Return the (x, y) coordinate for the center point of the cell that contains the specified text.  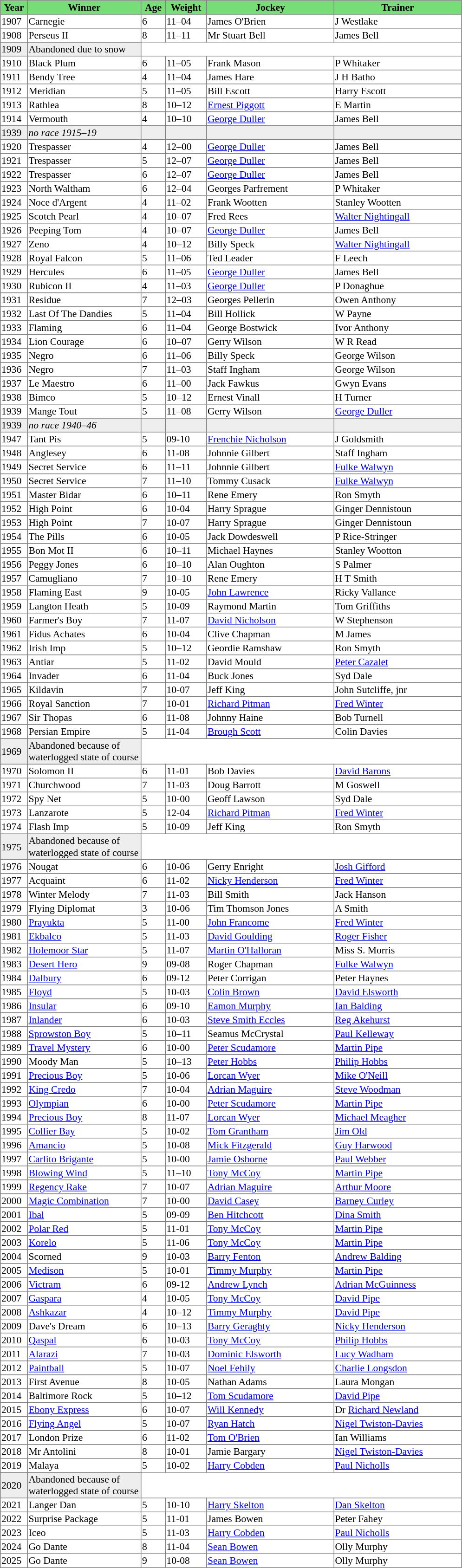
2010 (14, 1340)
Geoff Lawson (270, 799)
Bill Hollick (270, 314)
2001 (14, 1215)
Lanzarote (84, 813)
1948 (14, 453)
Owen Anthony (397, 300)
Vermouth (84, 119)
1970 (14, 771)
Tant Pis (84, 439)
S Palmer (397, 564)
Rathlea (84, 105)
Reg Akehurst (397, 1020)
Jack Hanson (397, 894)
1950 (14, 481)
Flaming East (84, 592)
2014 (14, 1396)
King Credo (84, 1089)
Travel Mystery (84, 1048)
1953 (14, 523)
Peter Cazalet (397, 662)
David Mould (270, 662)
Georges Parfrement (270, 188)
1979 (14, 908)
Michael Haynes (270, 551)
2009 (14, 1326)
1913 (14, 105)
1985 (14, 992)
1937 (14, 383)
Spy Net (84, 799)
2003 (14, 1243)
1990 (14, 1062)
Seamus McCrystal (270, 1034)
Ernest Piggott (270, 105)
Dalbury (84, 978)
Frank Wootten (270, 202)
E Martin (397, 105)
Blowing Wind (84, 1173)
Miss S. Morris (397, 950)
W Payne (397, 314)
Flaming (84, 328)
1931 (14, 300)
Alan Oughton (270, 564)
Regency Rake (84, 1187)
Malaya (84, 1465)
no race 1915–19 (84, 133)
1988 (14, 1034)
Abandoned due to snow (84, 49)
1938 (14, 397)
Jim Old (397, 1131)
John Sutcliffe, jnr (397, 690)
1961 (14, 634)
1933 (14, 328)
Bimco (84, 397)
Colin Brown (270, 992)
Irish Imp (84, 648)
David Goulding (270, 936)
Camugliano (84, 578)
1987 (14, 1020)
1907 (14, 21)
Johnny Haine (270, 718)
2023 (14, 1533)
1993 (14, 1103)
1962 (14, 648)
H T Smith (397, 578)
Collier Bay (84, 1131)
Paintball (84, 1368)
Will Kennedy (270, 1410)
Roger Chapman (270, 964)
Noce d'Argent (84, 202)
1924 (14, 202)
Ernest Vinall (270, 397)
Inlander (84, 1020)
John Francome (270, 922)
12–04 (186, 188)
1934 (14, 342)
Desert Hero (84, 964)
Ekbalco (84, 936)
1996 (14, 1145)
1980 (14, 922)
1923 (14, 188)
1958 (14, 592)
Geordie Ramshaw (270, 648)
F Leech (397, 258)
Rubicon II (84, 286)
Carnegie (84, 21)
Andrew Lynch (270, 1284)
Scorned (84, 1257)
Amancio (84, 1145)
Michael Meagher (397, 1117)
1991 (14, 1076)
Dina Smith (397, 1215)
Nougat (84, 867)
1959 (14, 606)
11–00 (186, 383)
2024 (14, 1547)
Clive Chapman (270, 634)
12–03 (186, 300)
1971 (14, 785)
1969 (14, 752)
J Westlake (397, 21)
James O'Brien (270, 21)
1976 (14, 867)
Ted Leader (270, 258)
2000 (14, 1201)
Ebony Express (84, 1410)
2018 (14, 1451)
Dave's Dream (84, 1326)
1967 (14, 718)
1929 (14, 272)
1981 (14, 936)
1912 (14, 91)
1930 (14, 286)
Weight (186, 7)
1927 (14, 244)
Jack Fawkus (270, 383)
Ian Balding (397, 1006)
James Bowen (270, 1519)
Peggy Jones (84, 564)
Qaspal (84, 1340)
Ibal (84, 1215)
Bob Turnell (397, 718)
J Goldsmith (397, 439)
Roger Fisher (397, 936)
Harry Escott (397, 91)
Scotch Pearl (84, 216)
1986 (14, 1006)
Insular (84, 1006)
1977 (14, 881)
Royal Falcon (84, 258)
Langton Heath (84, 606)
Flash Imp (84, 827)
Steve Woodman (397, 1089)
2011 (14, 1354)
Colin Davies (397, 732)
Charlie Longsdon (397, 1368)
Fidus Achates (84, 634)
H Turner (397, 397)
2006 (14, 1284)
2022 (14, 1519)
2004 (14, 1257)
Acquaint (84, 881)
Brough Scott (270, 732)
09-08 (186, 964)
Surprise Package (84, 1519)
12–00 (186, 147)
Tim Thomson Jones (270, 908)
1989 (14, 1048)
Tom Scudamore (270, 1396)
Laura Mongan (397, 1382)
1911 (14, 77)
3 (153, 908)
Peeping Tom (84, 230)
Gaspara (84, 1298)
1909 (14, 49)
Perseus II (84, 35)
Jack Dowdeswell (270, 537)
Bill Escott (270, 91)
1966 (14, 704)
Zeno (84, 244)
Royal Sanction (84, 704)
Mange Tout (84, 411)
Magic Combination (84, 1201)
Dominic Elsworth (270, 1354)
2007 (14, 1298)
1949 (14, 467)
1968 (14, 732)
1928 (14, 258)
Master Bidar (84, 495)
Adrian McGuinness (397, 1284)
Ian Williams (397, 1438)
1920 (14, 147)
1956 (14, 564)
Antiar (84, 662)
David Casey (270, 1201)
2008 (14, 1312)
11–08 (186, 411)
John Lawrence (270, 592)
Hercules (84, 272)
1932 (14, 314)
M Goswell (397, 785)
2019 (14, 1465)
Jamie Osborne (270, 1159)
J H Batho (397, 77)
London Prize (84, 1438)
Josh Gifford (397, 867)
Lion Courage (84, 342)
Jamie Bargary (270, 1451)
Eamon Murphy (270, 1006)
Age (153, 7)
Mick Fitzgerald (270, 1145)
W R Read (397, 342)
Ricky Vallance (397, 592)
Bob Davies (270, 771)
Sprowston Boy (84, 1034)
Polar Red (84, 1229)
Mr Stuart Bell (270, 35)
1925 (14, 216)
Victram (84, 1284)
Sir Thopas (84, 718)
Medison (84, 1270)
Bon Mot II (84, 551)
Black Plum (84, 63)
Flying Angel (84, 1424)
2005 (14, 1270)
Langer Dan (84, 1505)
1957 (14, 578)
1974 (14, 827)
Fred Rees (270, 216)
Peter Corrigan (270, 978)
Mike O'Neill (397, 1076)
1954 (14, 537)
11-06 (186, 1243)
David Elsworth (397, 992)
1952 (14, 509)
Peter Fahey (397, 1519)
Solomon II (84, 771)
2021 (14, 1505)
Barry Geraghty (270, 1326)
James Hare (270, 77)
Barry Fenton (270, 1257)
Residue (84, 300)
Peter Haynes (397, 978)
1995 (14, 1131)
Peter Hobbs (270, 1062)
1978 (14, 894)
Invader (84, 676)
2012 (14, 1368)
Andrew Balding (397, 1257)
1955 (14, 551)
Doug Barrott (270, 785)
2013 (14, 1382)
1999 (14, 1187)
1972 (14, 799)
1973 (14, 813)
Baltimore Rock (84, 1396)
1994 (14, 1117)
1947 (14, 439)
Frank Mason (270, 63)
Paul Webber (397, 1159)
1935 (14, 356)
Bendy Tree (84, 77)
1936 (14, 369)
Year (14, 7)
Lucy Wadham (397, 1354)
2025 (14, 1561)
Kildavin (84, 690)
1997 (14, 1159)
Raymond Martin (270, 606)
Tom O'Brien (270, 1438)
Nathan Adams (270, 1382)
Floyd (84, 992)
Noel Fehily (270, 1368)
Barney Curley (397, 1201)
Last Of The Dandies (84, 314)
1951 (14, 495)
1982 (14, 950)
George Bostwick (270, 328)
11-00 (186, 922)
1998 (14, 1173)
Buck Jones (270, 676)
Flying Diplomat (84, 908)
Georges Pellerin (270, 300)
12-04 (186, 813)
1910 (14, 63)
Harry Skelton (270, 1505)
1965 (14, 690)
Moody Man (84, 1062)
Churchwood (84, 785)
09-09 (186, 1215)
Farmer's Boy (84, 620)
Jockey (270, 7)
P Donaghue (397, 286)
Gerry Enright (270, 867)
Mr Antolini (84, 1451)
1922 (14, 175)
Alarazi (84, 1354)
Persian Empire (84, 732)
11–02 (186, 202)
Stanley Wootton (397, 551)
Bill Smith (270, 894)
Stanley Wootten (397, 202)
1921 (14, 161)
Ivor Anthony (397, 328)
2020 (14, 1485)
1992 (14, 1089)
1984 (14, 978)
A Smith (397, 908)
The Pills (84, 537)
North Waltham (84, 188)
2017 (14, 1438)
Prayukta (84, 922)
Le Maestro (84, 383)
Meridian (84, 91)
Dan Skelton (397, 1505)
M James (397, 634)
1964 (14, 676)
Tommy Cusack (270, 481)
Martin O'Halloran (270, 950)
1926 (14, 230)
Ryan Hatch (270, 1424)
W Stephenson (397, 620)
Olympian (84, 1103)
David Barons (397, 771)
1914 (14, 119)
Frenchie Nicholson (270, 439)
First Avenue (84, 1382)
Korelo (84, 1243)
1960 (14, 620)
Ashkazar (84, 1312)
P Rice-Stringer (397, 537)
2016 (14, 1424)
Arthur Moore (397, 1187)
Anglesey (84, 453)
10-10 (186, 1505)
Holemoor Star (84, 950)
2002 (14, 1229)
Steve Smith Eccles (270, 1020)
Gwyn Evans (397, 383)
2015 (14, 1410)
Tom Griffiths (397, 606)
1975 (14, 847)
1908 (14, 35)
1983 (14, 964)
Winter Melody (84, 894)
no race 1940–46 (84, 425)
1963 (14, 662)
Iceo (84, 1533)
Dr Richard Newland (397, 1410)
Winner (84, 7)
Tom Grantham (270, 1131)
Guy Harwood (397, 1145)
Trainer (397, 7)
Paul Kelleway (397, 1034)
Carlito Brigante (84, 1159)
Ben Hitchcott (270, 1215)
David Nicholson (270, 620)
